Provide the (x, y) coordinate of the cell's center where the given text is located.  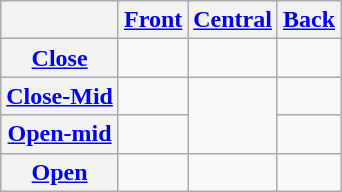
Back (308, 20)
Open (60, 172)
Front (152, 20)
Central (233, 20)
Close-Mid (60, 96)
Open-mid (60, 134)
Close (60, 58)
